Extract the [x, y] coordinate from the center of the cell holding the provided text.  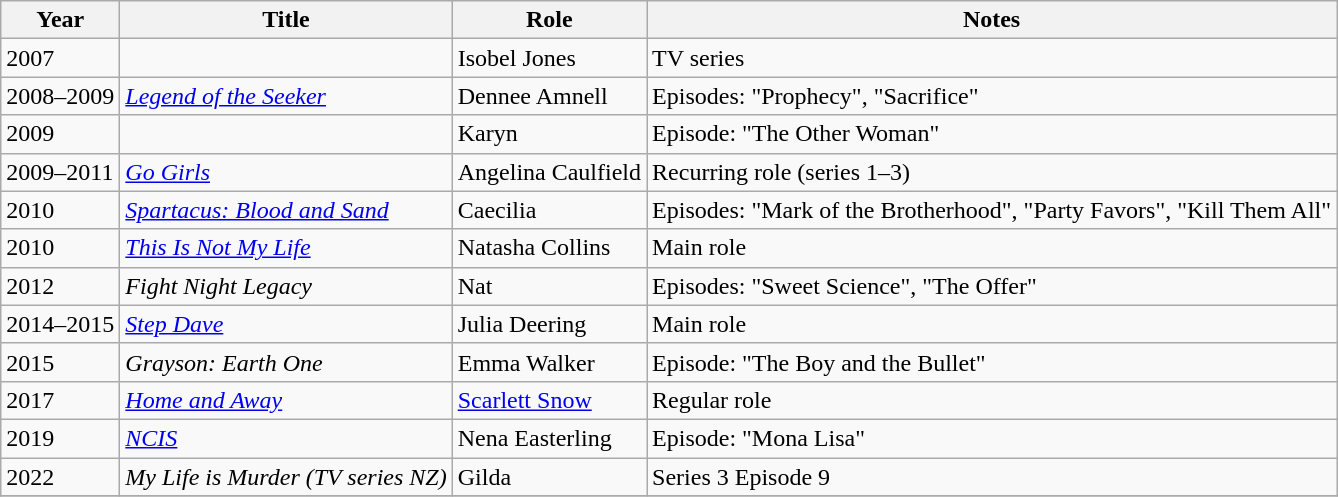
Isobel Jones [549, 58]
Karyn [549, 134]
Caecilia [549, 210]
My Life is Murder (TV series NZ) [286, 477]
TV series [992, 58]
2022 [60, 477]
Notes [992, 20]
Fight Night Legacy [286, 286]
Natasha Collins [549, 248]
Episode: "The Boy and the Bullet" [992, 362]
Go Girls [286, 172]
2008–2009 [60, 96]
Series 3 Episode 9 [992, 477]
Episode: "Mona Lisa" [992, 438]
Angelina Caulfield [549, 172]
Gilda [549, 477]
Spartacus: Blood and Sand [286, 210]
2017 [60, 400]
Grayson: Earth One [286, 362]
Nena Easterling [549, 438]
Episodes: "Sweet Science", "The Offer" [992, 286]
2009 [60, 134]
Recurring role (series 1–3) [992, 172]
Julia Deering [549, 324]
Episode: "The Other Woman" [992, 134]
Scarlett Snow [549, 400]
Title [286, 20]
2014–2015 [60, 324]
Role [549, 20]
Dennee Amnell [549, 96]
Episodes: "Prophecy", "Sacrifice" [992, 96]
Home and Away [286, 400]
2009–2011 [60, 172]
2007 [60, 58]
Step Dave [286, 324]
Emma Walker [549, 362]
2012 [60, 286]
This Is Not My Life [286, 248]
Nat [549, 286]
Legend of the Seeker [286, 96]
Regular role [992, 400]
NCIS [286, 438]
Year [60, 20]
2015 [60, 362]
Episodes: "Mark of the Brotherhood", "Party Favors", "Kill Them All" [992, 210]
2019 [60, 438]
